Search for the cell housing the specified text and yield its [x, y] center coordinate. 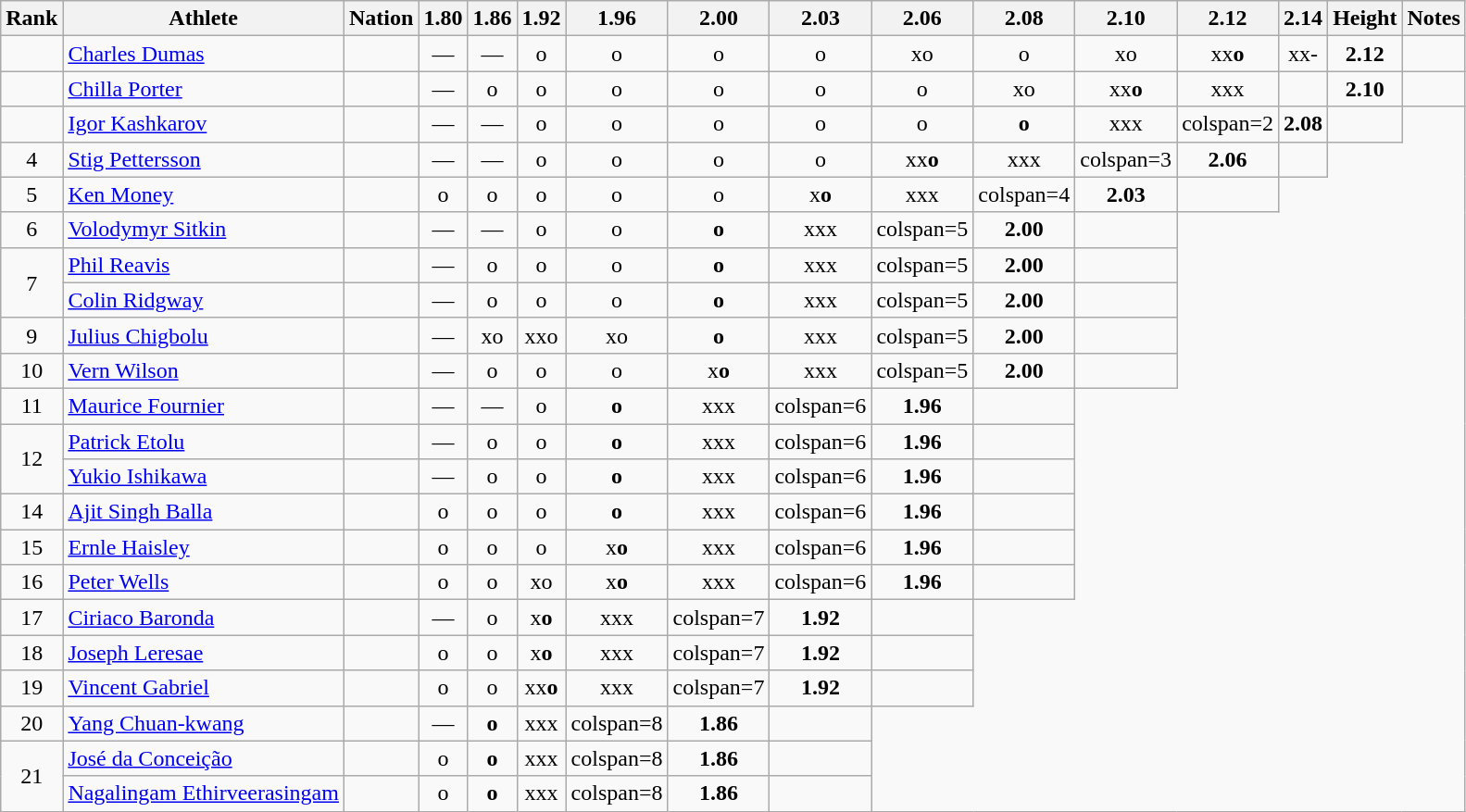
1.80 [443, 19]
Chilla Porter [204, 89]
Vincent Gabriel [204, 688]
12 [31, 459]
Ajit Singh Balla [204, 512]
Peter Wells [204, 582]
Yang Chuan-kwang [204, 723]
colspan=2 [1228, 124]
Julius Chigbolu [204, 335]
Phil Reavis [204, 265]
5 [31, 194]
Colin Ridgway [204, 300]
Charles Dumas [204, 54]
14 [31, 512]
Nation [381, 19]
17 [31, 618]
6 [31, 230]
Yukio Ishikawa [204, 477]
9 [31, 335]
Joseph Leresae [204, 653]
Athlete [204, 19]
Height [1365, 19]
18 [31, 653]
José da Conceição [204, 758]
Ciriaco Baronda [204, 618]
colspan=3 [1126, 159]
Volodymyr Sitkin [204, 230]
Nagalingam Ethirveerasingam [204, 793]
16 [31, 582]
19 [31, 688]
15 [31, 547]
11 [31, 406]
colspan=4 [1024, 194]
4 [31, 159]
21 [31, 776]
2.14 [1304, 19]
10 [31, 370]
7 [31, 282]
Stig Pettersson [204, 159]
xx- [1304, 54]
Ernle Haisley [204, 547]
Rank [31, 19]
Igor Kashkarov [204, 124]
Maurice Fournier [204, 406]
Notes [1434, 19]
20 [31, 723]
Vern Wilson [204, 370]
Patrick Etolu [204, 442]
Ken Money [204, 194]
